Provide the (X, Y) coordinate of the cell's center where the given text is located.  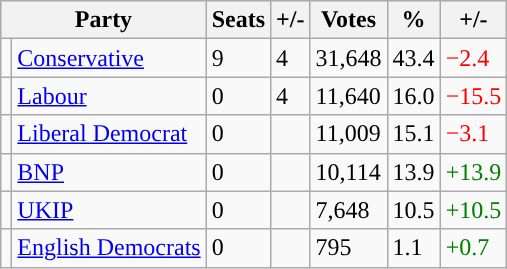
10,114 (348, 172)
−15.5 (474, 96)
Labour (109, 96)
BNP (109, 172)
16.0 (414, 96)
Liberal Democrat (109, 134)
+13.9 (474, 172)
English Democrats (109, 248)
13.9 (414, 172)
31,648 (348, 58)
Seats (238, 20)
−2.4 (474, 58)
7,648 (348, 210)
Party (104, 20)
+0.7 (474, 248)
% (414, 20)
−3.1 (474, 134)
11,009 (348, 134)
11,640 (348, 96)
15.1 (414, 134)
Conservative (109, 58)
+10.5 (474, 210)
795 (348, 248)
1.1 (414, 248)
9 (238, 58)
UKIP (109, 210)
Votes (348, 20)
43.4 (414, 58)
10.5 (414, 210)
